Determine the (x, y) coordinate at the center of the cell enclosing the given text.  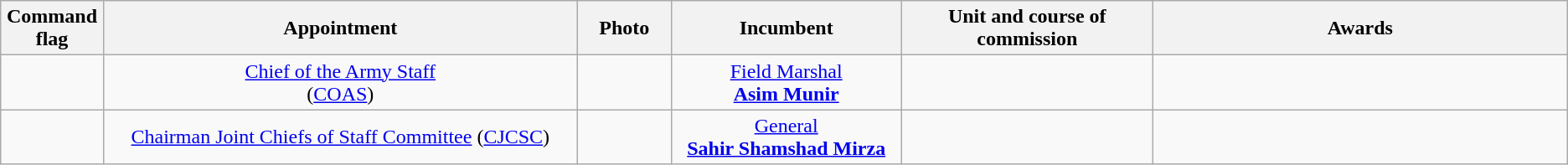
Chief of the Army Staff(COAS) (340, 82)
Photo (624, 28)
Field Marshal Asim Munir (786, 82)
Appointment (340, 28)
Awards (1360, 28)
Chairman Joint Chiefs of Staff Committee (CJCSC) (340, 137)
Incumbent (786, 28)
Command flag (52, 28)
General Sahir Shamshad Mirza (786, 137)
Unit and course of commission (1027, 28)
